From the cell containing the given text, extract its center point as [X, Y] coordinate. 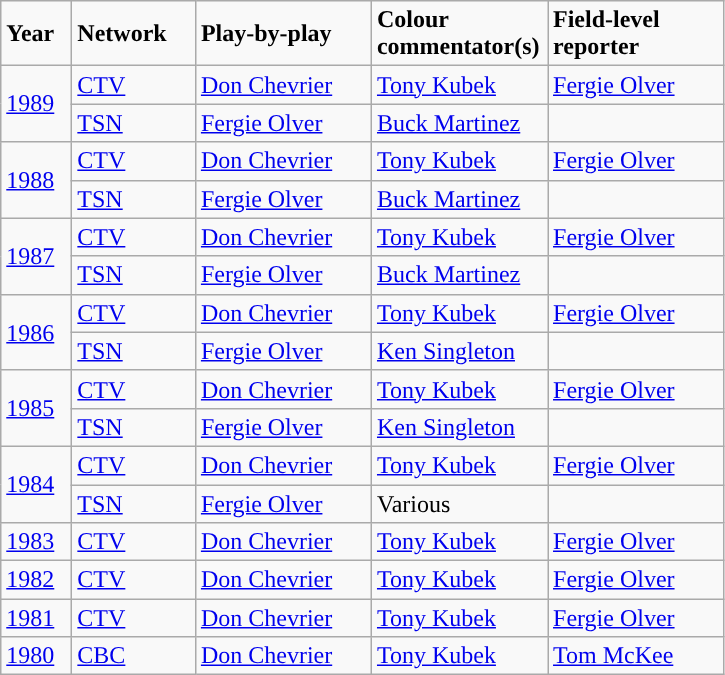
1985 [36, 408]
Tom McKee [636, 656]
Field-level reporter [636, 34]
Year [36, 34]
1987 [36, 256]
1989 [36, 104]
Colour commentator(s) [459, 34]
Various [459, 503]
Network [134, 34]
CBC [134, 656]
1988 [36, 180]
1981 [36, 618]
Play-by-play [283, 34]
1984 [36, 484]
1986 [36, 332]
1982 [36, 580]
1980 [36, 656]
1983 [36, 542]
